Output the (x, y) coordinate of the center of the cell containing the given text.  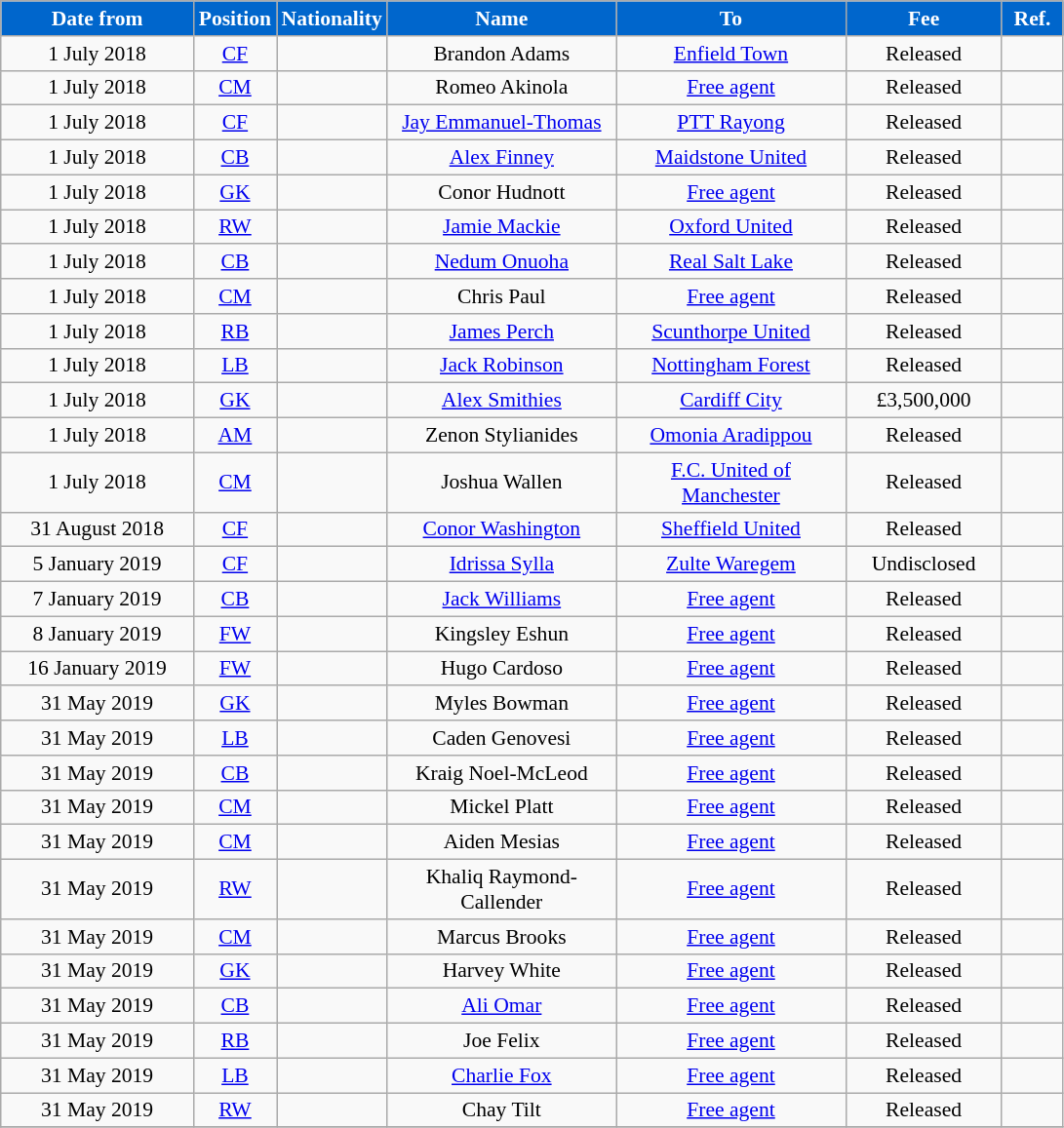
Jack Robinson (501, 366)
Nedum Onuoha (501, 262)
7 January 2019 (98, 600)
Idrissa Sylla (501, 564)
Hugo Cardoso (501, 669)
Caden Genovesi (501, 738)
Zulte Waregem (731, 564)
Conor Hudnott (501, 192)
Scunthorpe United (731, 331)
Aiden Mesias (501, 842)
Nottingham Forest (731, 366)
Brandon Adams (501, 54)
Zenon Stylianides (501, 436)
AM (234, 436)
James Perch (501, 331)
F.C. United of Manchester (731, 482)
Jay Emmanuel-Thomas (501, 123)
Sheffield United (731, 529)
Jack Williams (501, 600)
Kraig Noel-McLeod (501, 773)
To (731, 19)
Alex Smithies (501, 401)
Kingsley Eshun (501, 634)
Myles Bowman (501, 704)
Ali Omar (501, 1006)
Joshua Wallen (501, 482)
Romeo Akinola (501, 88)
Marcus Brooks (501, 937)
31 August 2018 (98, 529)
Maidstone United (731, 158)
8 January 2019 (98, 634)
Cardiff City (731, 401)
Mickel Platt (501, 807)
£3,500,000 (924, 401)
Charlie Fox (501, 1075)
Oxford United (731, 227)
5 January 2019 (98, 564)
Joe Felix (501, 1041)
Khaliq Raymond-Callender (501, 889)
Name (501, 19)
Position (234, 19)
Harvey White (501, 971)
Conor Washington (501, 529)
Date from (98, 19)
PTT Rayong (731, 123)
Nationality (332, 19)
16 January 2019 (98, 669)
Ref. (1032, 19)
Omonia Aradippou (731, 436)
Real Salt Lake (731, 262)
Jamie Mackie (501, 227)
Undisclosed (924, 564)
Chris Paul (501, 296)
Enfield Town (731, 54)
Chay Tilt (501, 1110)
Fee (924, 19)
Alex Finney (501, 158)
